Determine the [x, y] coordinate at the center of the cell enclosing the given text.  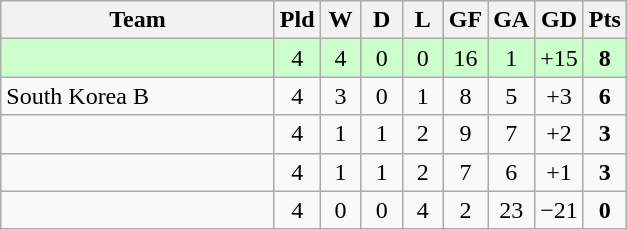
+1 [560, 172]
W [340, 20]
−21 [560, 210]
GF [465, 20]
South Korea B [138, 96]
16 [465, 58]
+2 [560, 134]
5 [512, 96]
Pts [604, 20]
GA [512, 20]
L [422, 20]
9 [465, 134]
23 [512, 210]
D [382, 20]
Pld [297, 20]
Team [138, 20]
+15 [560, 58]
+3 [560, 96]
GD [560, 20]
